Output the (x, y) coordinate of the center of the cell containing the given text.  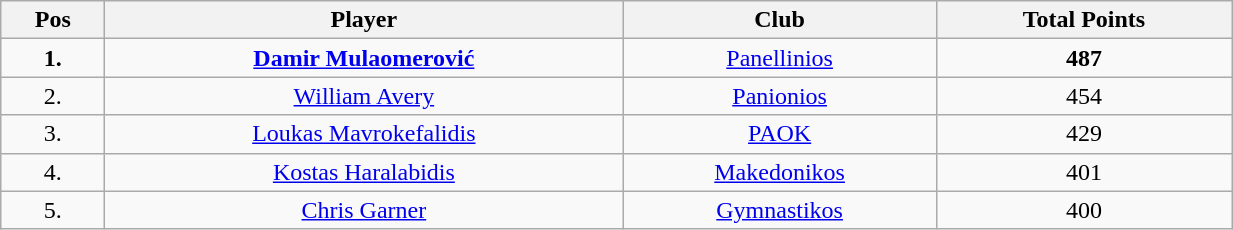
3. (53, 134)
Kostas Haralabidis (364, 172)
Chris Garner (364, 210)
454 (1084, 96)
Pos (53, 20)
Panellinios (780, 58)
4. (53, 172)
Panionios (780, 96)
5. (53, 210)
PAOK (780, 134)
William Avery (364, 96)
Loukas Mavrokefalidis (364, 134)
1. (53, 58)
487 (1084, 58)
Damir Mulaomerović (364, 58)
Gymnastikos (780, 210)
Total Points (1084, 20)
429 (1084, 134)
Makedonikos (780, 172)
Player (364, 20)
2. (53, 96)
400 (1084, 210)
401 (1084, 172)
Club (780, 20)
